Detect which cell encompasses the target text, then output its (X, Y) center coordinate. 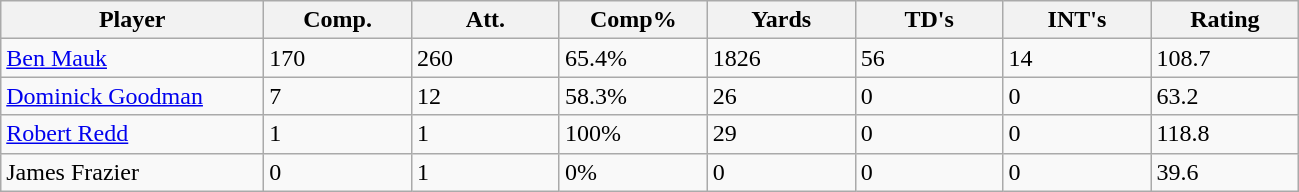
14 (1077, 58)
Ben Mauk (132, 58)
170 (338, 58)
29 (781, 134)
260 (486, 58)
65.4% (633, 58)
INT's (1077, 20)
James Frazier (132, 172)
TD's (929, 20)
56 (929, 58)
100% (633, 134)
118.8 (1225, 134)
Comp% (633, 20)
Comp. (338, 20)
58.3% (633, 96)
Dominick Goodman (132, 96)
Player (132, 20)
63.2 (1225, 96)
0% (633, 172)
12 (486, 96)
39.6 (1225, 172)
108.7 (1225, 58)
Robert Redd (132, 134)
7 (338, 96)
Rating (1225, 20)
26 (781, 96)
Yards (781, 20)
Att. (486, 20)
1826 (781, 58)
